Extract the (X, Y) coordinate from the center of the cell holding the provided text.  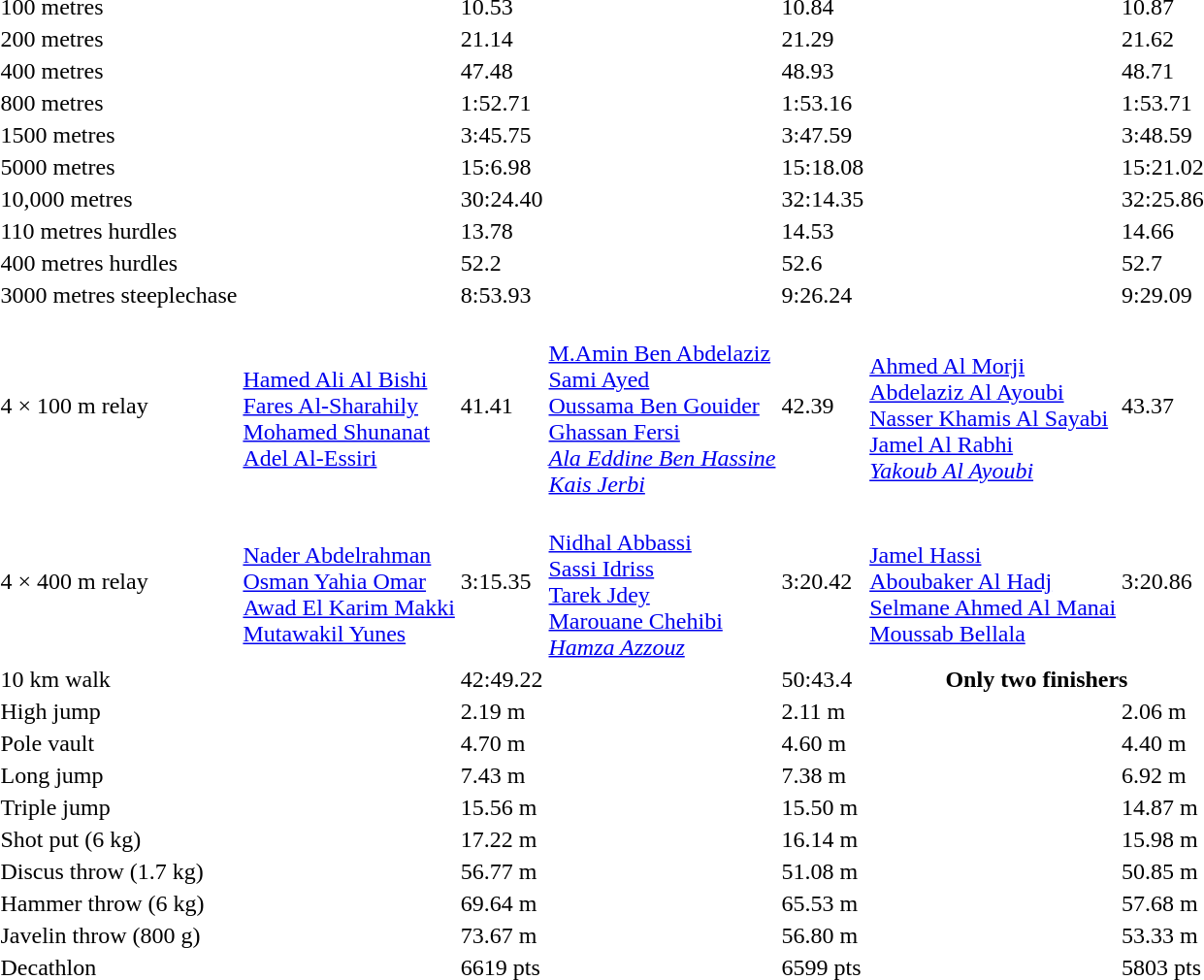
16.14 m (823, 839)
14.53 (823, 231)
Hamed Ali Al BishiFares Al-SharahilyMohamed ShunanatAdel Al-Essiri (349, 406)
4.60 m (823, 743)
M.Amin Ben AbdelazizSami Ayed Oussama Ben GouiderGhassan FersiAla Eddine Ben HassineKais Jerbi (662, 406)
15:6.98 (502, 167)
69.64 m (502, 903)
1:53.16 (823, 103)
51.08 m (823, 871)
1:52.71 (502, 103)
56.80 m (823, 935)
Jamel HassiAboubaker Al HadjSelmane Ahmed Al ManaiMoussab Bellala (993, 582)
52.2 (502, 263)
7.43 m (502, 775)
42:49.22 (502, 679)
52.6 (823, 263)
21.14 (502, 39)
30:24.40 (502, 199)
Ahmed Al MorjiAbdelaziz Al AyoubiNasser Khamis Al SayabiJamel Al RabhiYakoub Al Ayoubi (993, 406)
15.50 m (823, 807)
8:53.93 (502, 295)
13.78 (502, 231)
3:20.42 (823, 582)
41.41 (502, 406)
21.29 (823, 39)
48.93 (823, 71)
42.39 (823, 406)
3:47.59 (823, 135)
15.56 m (502, 807)
56.77 m (502, 871)
3:15.35 (502, 582)
3:45.75 (502, 135)
15:18.08 (823, 167)
Nader AbdelrahmanOsman Yahia OmarAwad El Karim MakkiMutawakil Yunes (349, 582)
7.38 m (823, 775)
9:26.24 (823, 295)
4.70 m (502, 743)
Nidhal AbbassiSassi IdrissTarek JdeyMarouane ChehibiHamza Azzouz (662, 582)
65.53 m (823, 903)
17.22 m (502, 839)
32:14.35 (823, 199)
2.19 m (502, 711)
2.11 m (823, 711)
47.48 (502, 71)
73.67 m (502, 935)
50:43.4 (823, 679)
